Return the [x, y] coordinate for the center point of the cell that contains the specified text.  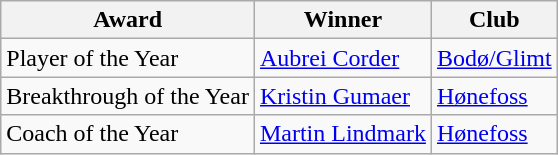
Coach of the Year [128, 134]
Martin Lindmark [342, 134]
Player of the Year [128, 58]
Award [128, 20]
Winner [342, 20]
Aubrei Corder [342, 58]
Club [494, 20]
Kristin Gumaer [342, 96]
Breakthrough of the Year [128, 96]
Bodø/Glimt [494, 58]
